Capture the cell that displays the provided text and extract its (X, Y) central coordinate. 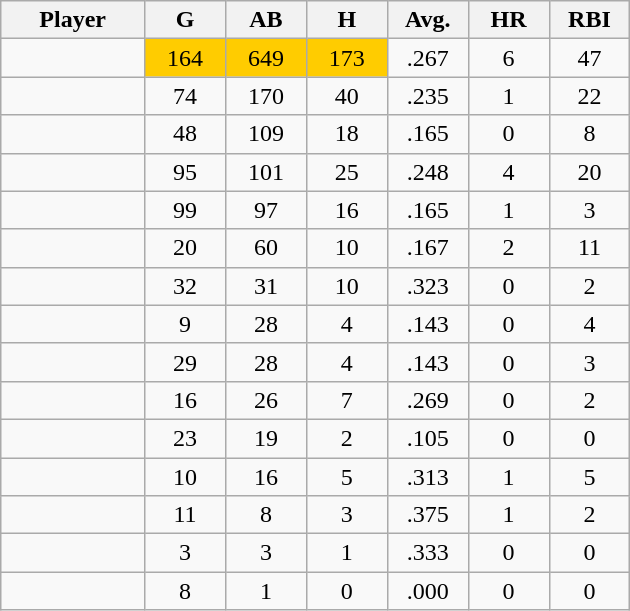
22 (590, 96)
.313 (428, 477)
9 (186, 324)
.323 (428, 286)
32 (186, 286)
164 (186, 58)
25 (346, 172)
.375 (428, 515)
173 (346, 58)
26 (266, 400)
109 (266, 134)
29 (186, 362)
G (186, 20)
.248 (428, 172)
.269 (428, 400)
.105 (428, 438)
97 (266, 210)
74 (186, 96)
18 (346, 134)
60 (266, 248)
47 (590, 58)
48 (186, 134)
.167 (428, 248)
40 (346, 96)
19 (266, 438)
6 (508, 58)
95 (186, 172)
Player (73, 20)
101 (266, 172)
Avg. (428, 20)
H (346, 20)
7 (346, 400)
31 (266, 286)
HR (508, 20)
.235 (428, 96)
99 (186, 210)
23 (186, 438)
RBI (590, 20)
649 (266, 58)
.000 (428, 591)
AB (266, 20)
.267 (428, 58)
.333 (428, 553)
170 (266, 96)
